Scan for the cell matching the given text and deliver its (x, y) coordinate at center. 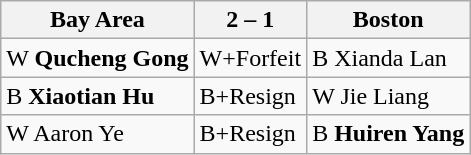
2 – 1 (250, 20)
B Xiaotian Hu (98, 96)
W Qucheng Gong (98, 58)
B Xianda Lan (388, 58)
Bay Area (98, 20)
B Huiren Yang (388, 134)
W+Forfeit (250, 58)
W Jie Liang (388, 96)
W Aaron Ye (98, 134)
Boston (388, 20)
